Detect which cell encompasses the target text, then output its [x, y] center coordinate. 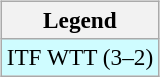
ITF WTT (3–2) [80, 57]
Legend [80, 20]
